Capture the cell that displays the provided text and extract its [x, y] central coordinate. 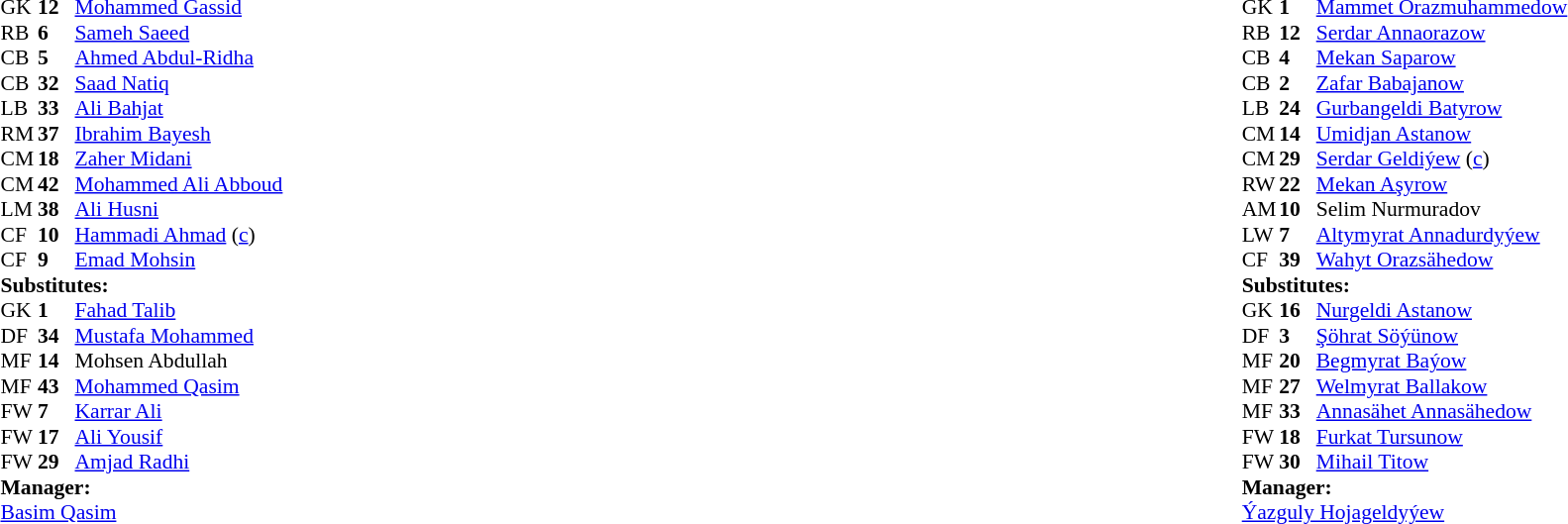
Welmyrat Ballakow [1442, 386]
Wahyt Orazsähedow [1442, 261]
12 [1298, 33]
22 [1298, 184]
43 [56, 386]
Altymyrat Annadurdyýew [1442, 235]
Umidjan Astanow [1442, 134]
39 [1298, 261]
RW [1261, 184]
Annasähet Annasähedow [1442, 411]
24 [1298, 108]
RM [19, 134]
4 [1298, 58]
Ibrahim Bayesh [179, 134]
Mihail Titow [1442, 463]
Mustafa Mohammed [179, 336]
Ali Bahjat [179, 108]
Serdar Annaorazow [1442, 33]
Mohsen Abdullah [179, 362]
Mohammed Ali Abboud [179, 184]
Mohammed Qasim [179, 386]
LM [19, 209]
Fahad Talib [179, 310]
32 [56, 83]
Amjad Radhi [179, 463]
Zafar Babajanow [1442, 83]
42 [56, 184]
Karrar Ali [179, 411]
Mekan Saparow [1442, 58]
38 [56, 209]
5 [56, 58]
AM [1261, 209]
Zaher Midani [179, 159]
Begmyrat Baýow [1442, 362]
Mekan Aşyrow [1442, 184]
6 [56, 33]
Gurbangeldi Batyrow [1442, 108]
37 [56, 134]
30 [1298, 463]
9 [56, 261]
34 [56, 336]
Sameh Saeed [179, 33]
Ahmed Abdul-Ridha [179, 58]
2 [1298, 83]
20 [1298, 362]
Serdar Geldiýew (c) [1442, 159]
Ali Yousif [179, 437]
16 [1298, 310]
Nurgeldi Astanow [1442, 310]
Furkat Tursunow [1442, 437]
Şöhrat Söýünow [1442, 336]
27 [1298, 386]
Emad Mohsin [179, 261]
LW [1261, 235]
17 [56, 437]
3 [1298, 336]
Selim Nurmuradov [1442, 209]
Ali Husni [179, 209]
Hammadi Ahmad (c) [179, 235]
Saad Natiq [179, 83]
1 [56, 310]
